Detect which cell encompasses the target text, then output its [x, y] center coordinate. 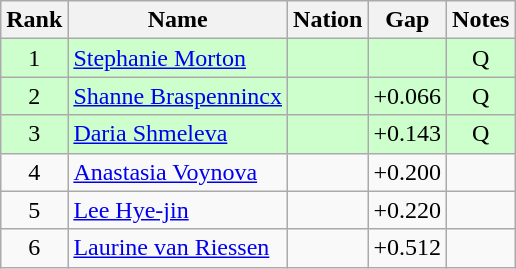
Daria Shmeleva [178, 134]
Laurine van Riessen [178, 248]
Anastasia Voynova [178, 172]
Stephanie Morton [178, 58]
+0.143 [408, 134]
Name [178, 20]
Nation [328, 20]
+0.512 [408, 248]
Notes [481, 20]
Rank [34, 20]
4 [34, 172]
3 [34, 134]
Shanne Braspennincx [178, 96]
Gap [408, 20]
2 [34, 96]
+0.066 [408, 96]
5 [34, 210]
6 [34, 248]
+0.200 [408, 172]
1 [34, 58]
Lee Hye-jin [178, 210]
+0.220 [408, 210]
